Extract the (x, y) coordinate from the center of the cell holding the provided text.  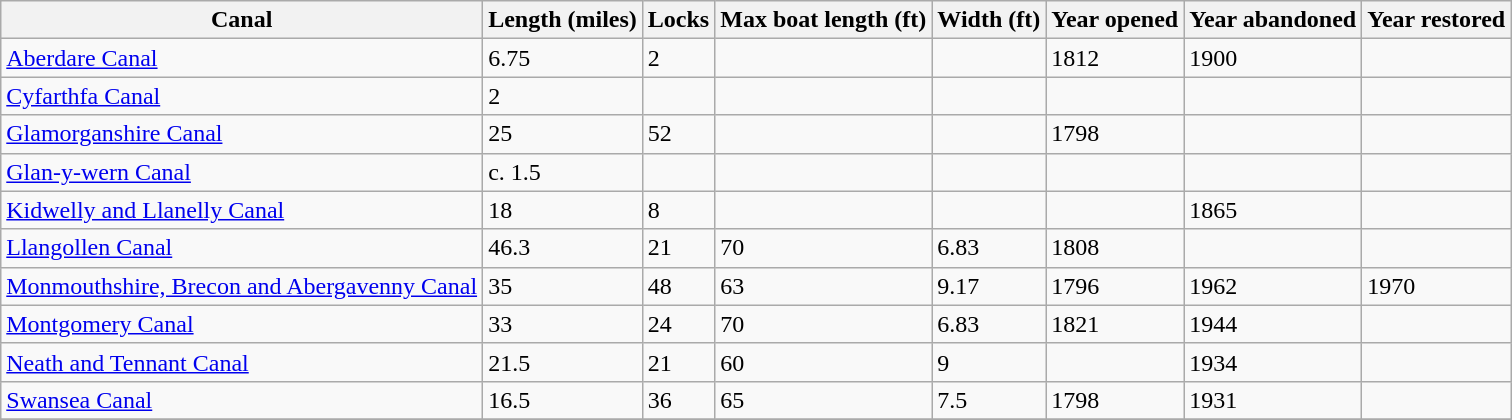
63 (824, 286)
35 (563, 286)
46.3 (563, 248)
1900 (1273, 58)
Monmouthshire, Brecon and Abergavenny Canal (242, 286)
1821 (1115, 324)
21.5 (563, 362)
1808 (1115, 248)
52 (678, 134)
1970 (1436, 286)
1934 (1273, 362)
18 (563, 210)
Width (ft) (989, 20)
Cyfarthfa Canal (242, 96)
Year opened (1115, 20)
60 (824, 362)
1962 (1273, 286)
Year restored (1436, 20)
Kidwelly and Llanelly Canal (242, 210)
Length (miles) (563, 20)
Swansea Canal (242, 400)
Canal (242, 20)
1944 (1273, 324)
9 (989, 362)
Montgomery Canal (242, 324)
1931 (1273, 400)
Locks (678, 20)
9.17 (989, 286)
65 (824, 400)
Max boat length (ft) (824, 20)
Aberdare Canal (242, 58)
36 (678, 400)
1812 (1115, 58)
c. 1.5 (563, 172)
33 (563, 324)
Year abandoned (1273, 20)
Neath and Tennant Canal (242, 362)
Llangollen Canal (242, 248)
1796 (1115, 286)
48 (678, 286)
1865 (1273, 210)
8 (678, 210)
6.75 (563, 58)
Glan-y-wern Canal (242, 172)
25 (563, 134)
16.5 (563, 400)
7.5 (989, 400)
Glamorganshire Canal (242, 134)
24 (678, 324)
